Detect which cell encompasses the target text, then output its [x, y] center coordinate. 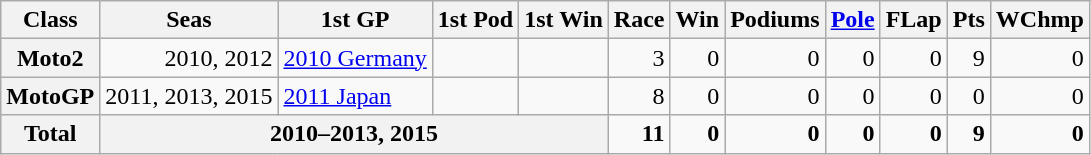
2010–2013, 2015 [354, 134]
FLap [914, 20]
Pole [852, 20]
2010 Germany [355, 58]
1st Pod [475, 20]
2010, 2012 [189, 58]
11 [639, 134]
Race [639, 20]
Win [698, 20]
WChmp [1040, 20]
2011, 2013, 2015 [189, 96]
Moto2 [50, 58]
3 [639, 58]
2011 Japan [355, 96]
Class [50, 20]
8 [639, 96]
1st GP [355, 20]
Pts [968, 20]
1st Win [564, 20]
Podiums [775, 20]
Seas [189, 20]
Total [50, 134]
MotoGP [50, 96]
